Extract the (x, y) coordinate from the center of the cell holding the provided text.  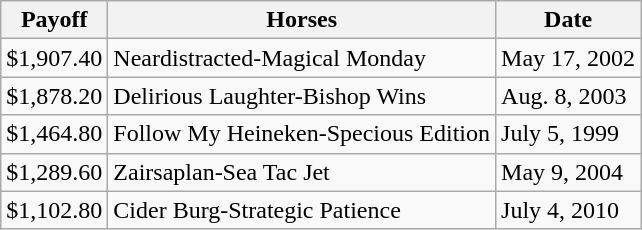
July 4, 2010 (568, 210)
Payoff (54, 20)
Aug. 8, 2003 (568, 96)
Follow My Heineken-Specious Edition (302, 134)
Horses (302, 20)
Delirious Laughter-Bishop Wins (302, 96)
Neardistracted-Magical Monday (302, 58)
$1,289.60 (54, 172)
$1,102.80 (54, 210)
$1,878.20 (54, 96)
May 17, 2002 (568, 58)
$1,464.80 (54, 134)
$1,907.40 (54, 58)
Cider Burg-Strategic Patience (302, 210)
Zairsaplan-Sea Tac Jet (302, 172)
May 9, 2004 (568, 172)
July 5, 1999 (568, 134)
Date (568, 20)
